Pinpoint the cell where the given text exists, returning its (X, Y) midpoint coordinate. 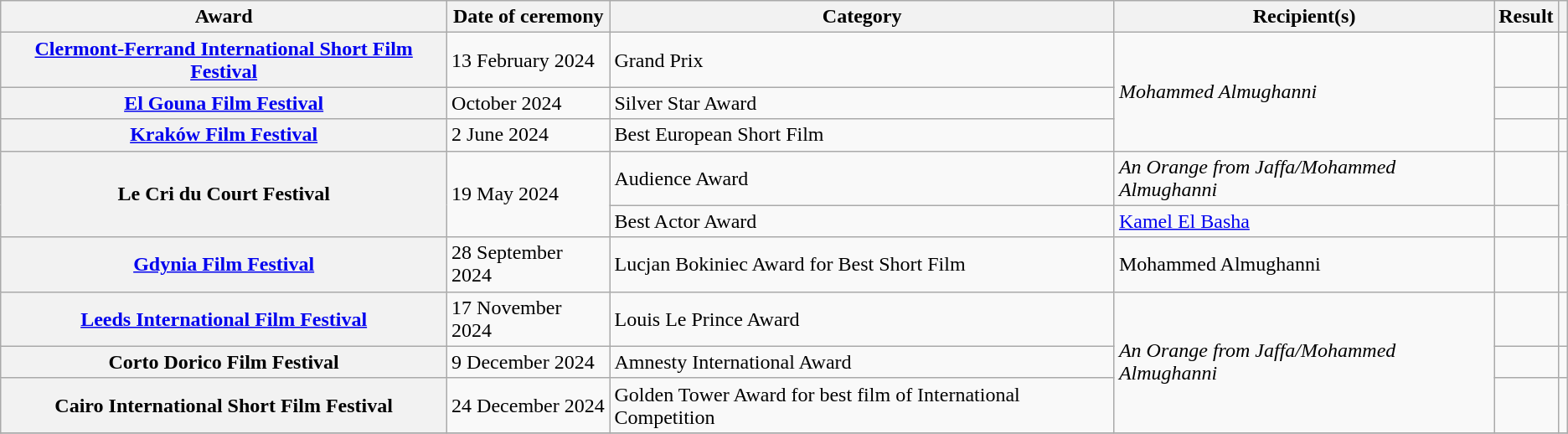
October 2024 (529, 103)
28 September 2024 (529, 265)
Result (1526, 17)
19 May 2024 (529, 194)
Clermont-Ferrand International Short Film Festival (224, 60)
Le Cri du Court Festival (224, 194)
13 February 2024 (529, 60)
17 November 2024 (529, 318)
El Gouna Film Festival (224, 103)
Louis Le Prince Award (862, 318)
Best European Short Film (862, 135)
Category (862, 17)
24 December 2024 (529, 406)
Silver Star Award (862, 103)
Cairo International Short Film Festival (224, 406)
Amnesty International Award (862, 362)
9 December 2024 (529, 362)
Best Actor Award (862, 221)
Kamel El Basha (1303, 221)
Kraków Film Festival (224, 135)
Lucjan Bokiniec Award for Best Short Film (862, 265)
Grand Prix (862, 60)
Award (224, 17)
Golden Tower Award for best film of International Competition (862, 406)
Corto Dorico Film Festival (224, 362)
Audience Award (862, 178)
Date of ceremony (529, 17)
2 June 2024 (529, 135)
Leeds International Film Festival (224, 318)
Gdynia Film Festival (224, 265)
Recipient(s) (1303, 17)
